Search for the cell housing the specified text and yield its [X, Y] center coordinate. 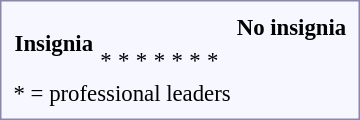
No insignia [292, 27]
Insignia [54, 44]
* = professional leaders [122, 93]
